Scan for the cell matching the given text and deliver its [x, y] coordinate at center. 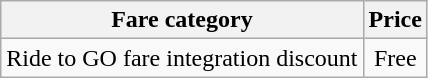
Fare category [182, 20]
Price [395, 20]
Free [395, 58]
Ride to GO fare integration discount [182, 58]
